From the cell containing the given text, extract its center point as (X, Y) coordinate. 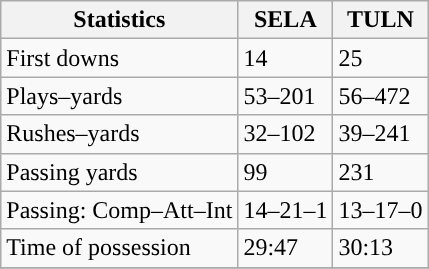
30:13 (380, 248)
TULN (380, 20)
99 (286, 172)
39–241 (380, 134)
Time of possession (120, 248)
14 (286, 58)
53–201 (286, 96)
32–102 (286, 134)
13–17–0 (380, 210)
Plays–yards (120, 96)
25 (380, 58)
Statistics (120, 20)
Passing yards (120, 172)
231 (380, 172)
Passing: Comp–Att–Int (120, 210)
SELA (286, 20)
14–21–1 (286, 210)
First downs (120, 58)
56–472 (380, 96)
Rushes–yards (120, 134)
29:47 (286, 248)
